Locate the cell with the specified text and output its [x, y] center coordinate. 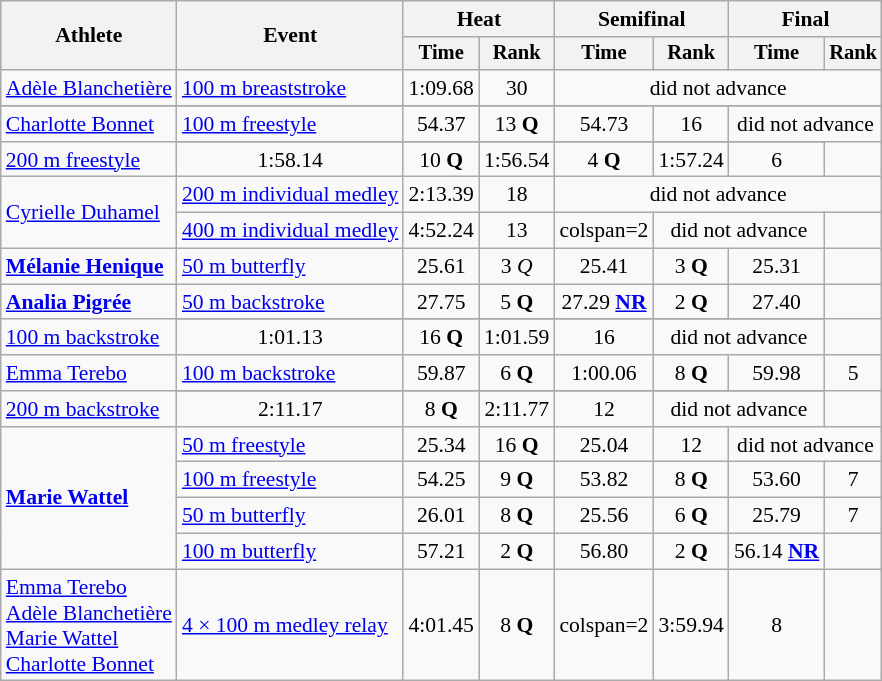
25.79 [776, 516]
54.25 [440, 480]
Event [290, 36]
200 m backstroke [89, 409]
25.56 [604, 516]
50 m freestyle [290, 445]
59.87 [440, 373]
30 [516, 88]
27.29 NR [604, 302]
2:13.39 [440, 195]
25.34 [440, 445]
18 [516, 195]
56.80 [604, 552]
200 m individual medley [290, 195]
53.60 [776, 480]
54.73 [604, 124]
Mélanie Henique [89, 267]
Analia Pigrée [89, 302]
8 [776, 625]
200 m freestyle [89, 160]
27.40 [776, 302]
5 [853, 373]
2:11.17 [290, 409]
2:11.77 [516, 409]
1:09.68 [440, 88]
13 Q [516, 124]
400 m individual medley [290, 231]
1:01.59 [516, 338]
1:56.54 [516, 160]
1:00.06 [604, 373]
1:58.14 [290, 160]
Semifinal [642, 19]
4:01.45 [440, 625]
54.37 [440, 124]
53.82 [604, 480]
1:01.13 [290, 338]
10 Q [440, 160]
27.75 [440, 302]
1:57.24 [690, 160]
50 m backstroke [290, 302]
Athlete [89, 36]
Emma TereboAdèle Blanchetière Marie Wattel Charlotte Bonnet [89, 625]
56.14 NR [776, 552]
25.41 [604, 267]
3:59.94 [690, 625]
25.61 [440, 267]
26.01 [440, 516]
9 Q [516, 480]
4 Q [604, 160]
4:52.24 [440, 231]
59.98 [776, 373]
Adèle Blanchetière [89, 88]
Final [806, 19]
Emma Terebo [89, 373]
Cyrielle Duhamel [89, 212]
Marie Wattel [89, 498]
100 m breaststroke [290, 88]
6 [776, 160]
57.21 [440, 552]
5 Q [516, 302]
4 × 100 m medley relay [290, 625]
Charlotte Bonnet [89, 124]
100 m butterfly [290, 552]
25.04 [604, 445]
Heat [478, 19]
13 [516, 231]
25.31 [776, 267]
